Identify which cell holds the provided text, then report its (x, y) central coordinate. 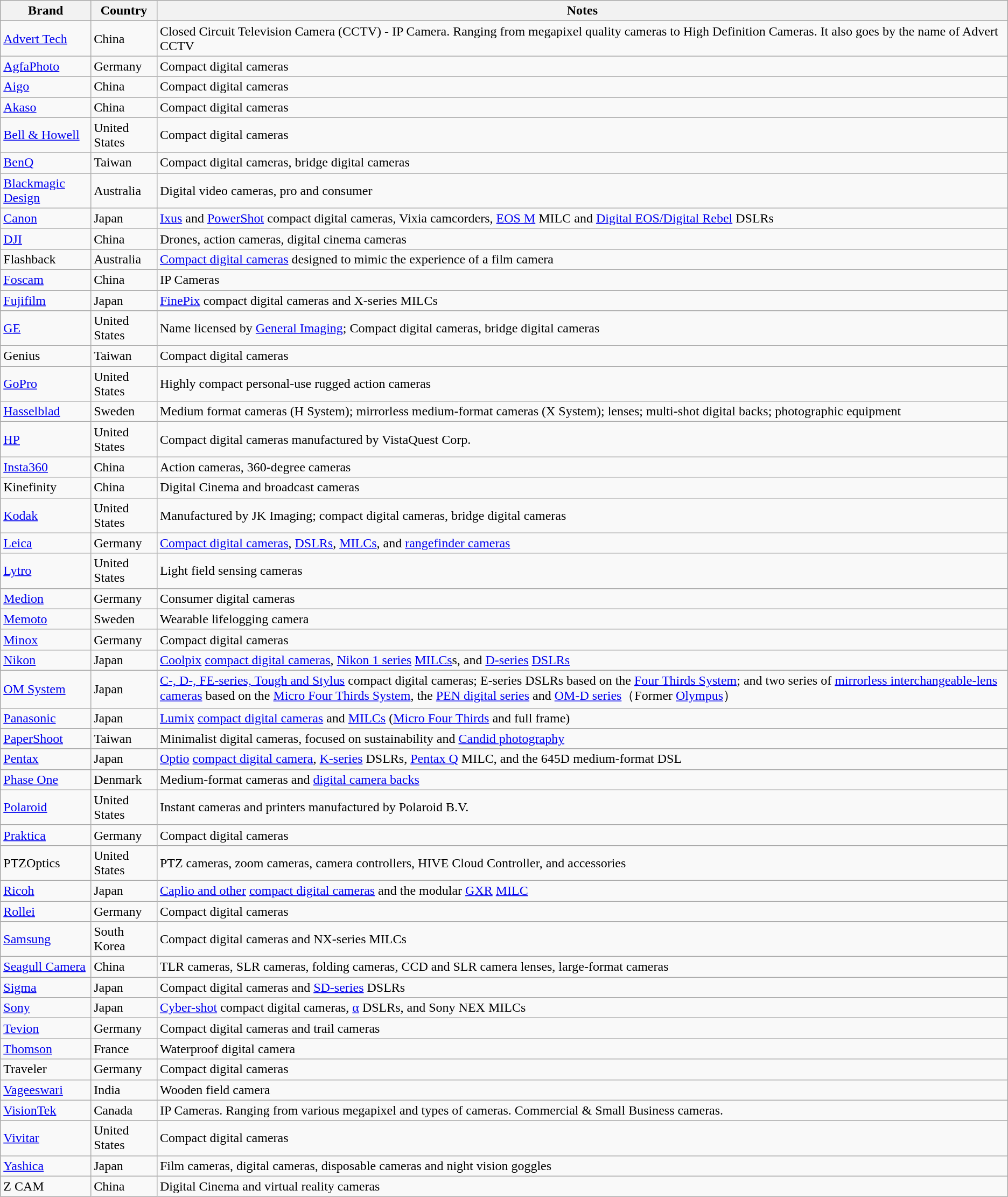
Fujifilm (46, 300)
Canada (124, 1110)
Compact digital cameras manufactured by VistaQuest Corp. (582, 440)
AgfaPhoto (46, 66)
Foscam (46, 280)
Thomson (46, 1049)
Digital video cameras, pro and consumer (582, 191)
Minimalist digital cameras, focused on sustainability and Candid photography (582, 739)
Notes (582, 11)
Blackmagic Design (46, 191)
Light field sensing cameras (582, 571)
Digital Cinema and broadcast cameras (582, 488)
VisionTek (46, 1110)
IP Cameras. Ranging from various megapixel and types of cameras. Commercial & Small Business cameras. (582, 1110)
Lytro (46, 571)
Vivitar (46, 1138)
Waterproof digital camera (582, 1049)
Lumix compact digital cameras and MILCs (Micro Four Thirds and full frame) (582, 718)
PTZOptics (46, 863)
Canon (46, 218)
Hasselblad (46, 412)
South Korea (124, 939)
PTZ cameras, zoom cameras, camera controllers, HIVE Cloud Controller, and accessories (582, 863)
FinePix compact digital cameras and X-series MILCs (582, 300)
Wearable lifelogging camera (582, 619)
Compact digital cameras and NX-series MILCs (582, 939)
Phase One (46, 780)
Flashback (46, 259)
PaperShoot (46, 739)
OM System (46, 689)
Name licensed by General Imaging; Compact digital cameras, bridge digital cameras (582, 329)
Wooden field camera (582, 1090)
Compact digital cameras designed to mimic the experience of a film camera (582, 259)
Nikon (46, 660)
HP (46, 440)
GoPro (46, 384)
Brand (46, 11)
Panasonic (46, 718)
Instant cameras and printers manufactured by Polaroid B.V. (582, 807)
Digital Cinema and virtual reality cameras (582, 1186)
Advert Tech (46, 39)
Medion (46, 598)
Cyber-shot compact digital cameras, α DSLRs, and Sony NEX MILCs (582, 1008)
Medium format cameras (H System); mirrorless medium-format cameras (X System); lenses; multi-shot digital backs; photographic equipment (582, 412)
Compact digital cameras, bridge digital cameras (582, 163)
Medium-format cameras and digital camera backs (582, 780)
DJI (46, 239)
Compact digital cameras, DSLRs, MILCs, and rangefinder cameras (582, 543)
Denmark (124, 780)
Consumer digital cameras (582, 598)
Sony (46, 1008)
GE (46, 329)
France (124, 1049)
Country (124, 11)
Caplio and other compact digital cameras and the modular GXR MILC (582, 890)
Akaso (46, 107)
Film cameras, digital cameras, disposable cameras and night vision goggles (582, 1166)
Rollei (46, 911)
Leica (46, 543)
Memoto (46, 619)
Drones, action cameras, digital cinema cameras (582, 239)
Kodak (46, 515)
Seagull Camera (46, 967)
Minox (46, 639)
Tevion (46, 1028)
BenQ (46, 163)
Vageeswari (46, 1090)
India (124, 1090)
Optio compact digital camera, K-series DSLRs, Pentax Q MILC, and the 645D medium-format DSL (582, 759)
Praktica (46, 835)
Sigma (46, 987)
Compact digital cameras and trail cameras (582, 1028)
Samsung (46, 939)
Z CAM (46, 1186)
Polaroid (46, 807)
Coolpix compact digital cameras, Nikon 1 series MILCss, and D-series DSLRs (582, 660)
Kinefinity (46, 488)
Insta360 (46, 467)
Aigo (46, 87)
Compact digital cameras and SD-series DSLRs (582, 987)
Genius (46, 356)
Bell & Howell (46, 135)
Highly compact personal-use rugged action cameras (582, 384)
Action cameras, 360-degree cameras (582, 467)
TLR cameras, SLR cameras, folding cameras, CCD and SLR camera lenses, large-format cameras (582, 967)
Ricoh (46, 890)
Manufactured by JK Imaging; compact digital cameras, bridge digital cameras (582, 515)
Yashica (46, 1166)
Pentax (46, 759)
IP Cameras (582, 280)
Ixus and PowerShot compact digital cameras, Vixia camcorders, EOS M MILC and Digital EOS/Digital Rebel DSLRs (582, 218)
Traveler (46, 1069)
